Return [x, y] of the center of cell containing provided text 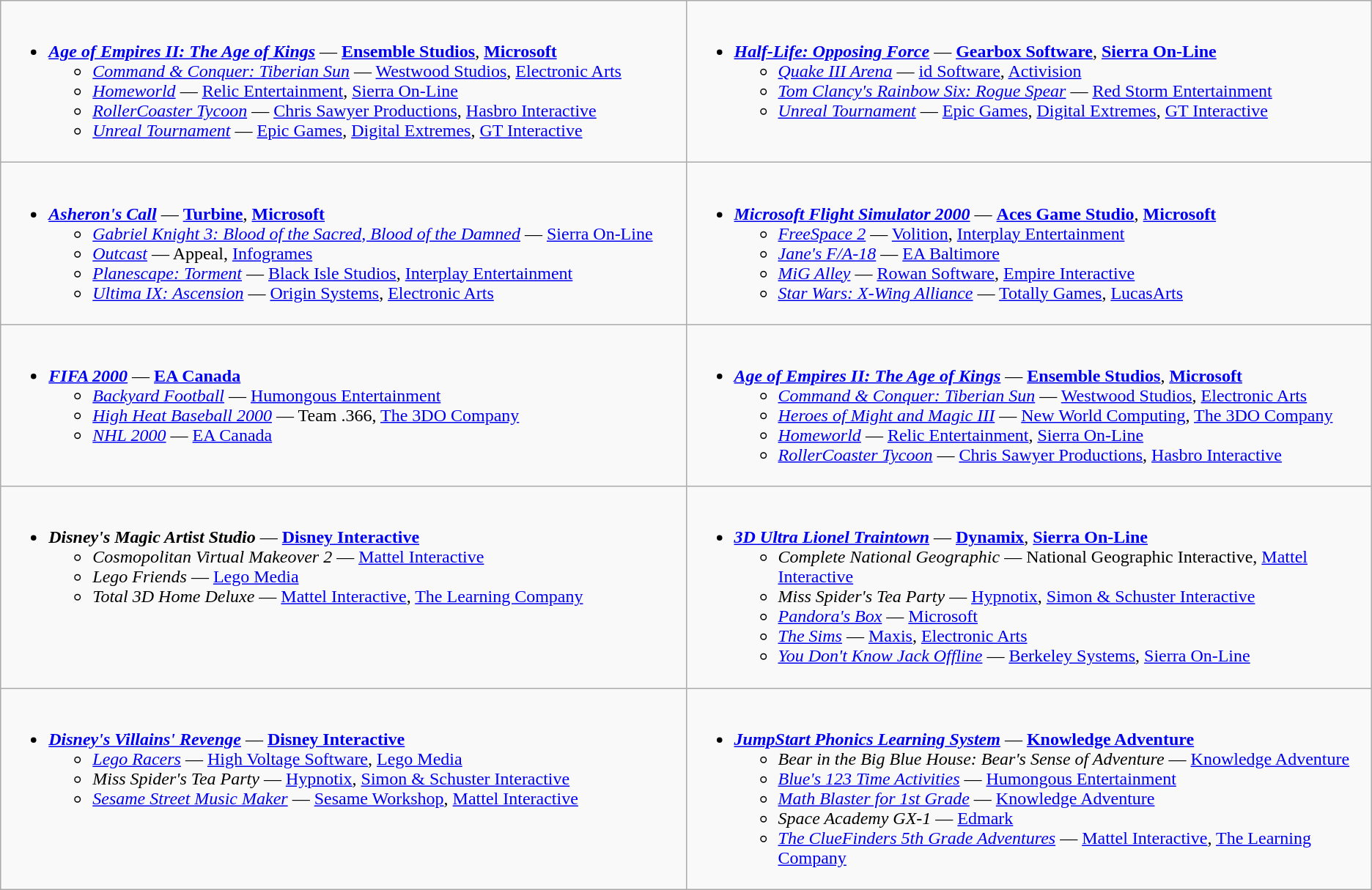
FIFA 2000 — EA CanadaBackyard Football — Humongous EntertainmentHigh Heat Baseball 2000 — Team .366, The 3DO CompanyNHL 2000 — EA Canada [343, 406]
